Find where the given text appears and provide that cell's center as (x, y) coordinate. 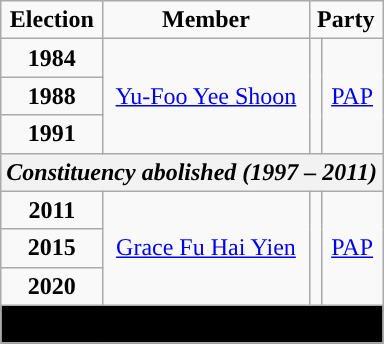
Election (52, 20)
1991 (52, 134)
Yu-Foo Yee Shoon (206, 96)
Member (206, 20)
Constituency abolished (1997 – 2011) (192, 172)
Party (346, 20)
Grace Fu Hai Yien (206, 248)
2011 (52, 210)
1984 (52, 58)
2015 (52, 248)
Constituency abolished (2025) (192, 324)
1988 (52, 96)
2020 (52, 286)
